Determine the (x, y) coordinate at the center of the cell enclosing the given text.  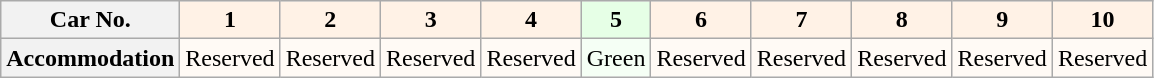
Accommodation (90, 58)
8 (902, 20)
Green (616, 58)
4 (531, 20)
1 (230, 20)
2 (330, 20)
Car No. (90, 20)
10 (1102, 20)
9 (1002, 20)
3 (431, 20)
5 (616, 20)
6 (701, 20)
7 (801, 20)
